Detect which cell encompasses the target text, then output its (X, Y) center coordinate. 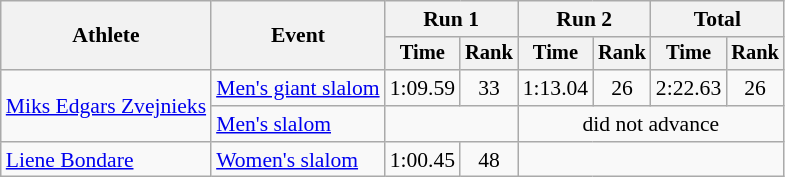
Run 2 (584, 19)
Men's giant slalom (298, 88)
1:09.59 (422, 88)
Men's slalom (298, 124)
did not advance (651, 124)
2:22.63 (688, 88)
Event (298, 36)
Athlete (106, 36)
33 (489, 88)
Total (718, 19)
1:13.04 (556, 88)
Miks Edgars Zvejnieks (106, 106)
Run 1 (452, 19)
